Output the [X, Y] coordinate of the center of the cell containing the given text.  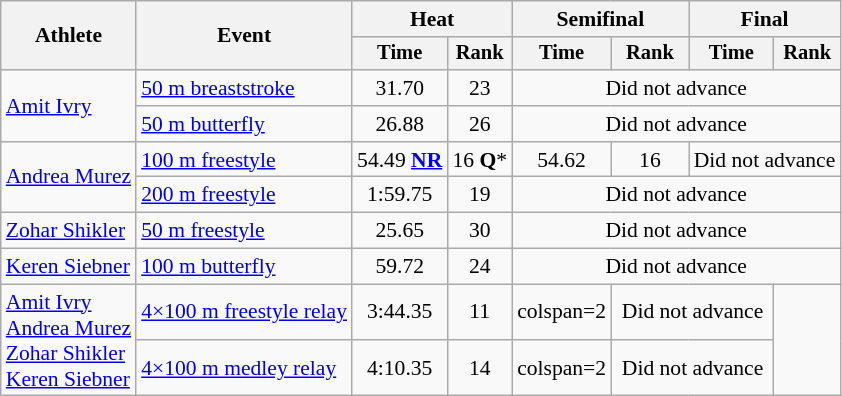
Semifinal [600, 19]
14 [480, 368]
24 [480, 267]
19 [480, 195]
50 m breaststroke [244, 88]
100 m butterfly [244, 267]
Final [765, 19]
4:10.35 [400, 368]
Athlete [68, 36]
16 [650, 160]
4×100 m freestyle relay [244, 312]
200 m freestyle [244, 195]
Andrea Murez [68, 178]
Keren Siebner [68, 267]
31.70 [400, 88]
54.49 NR [400, 160]
16 Q* [480, 160]
54.62 [562, 160]
11 [480, 312]
Event [244, 36]
26.88 [400, 124]
50 m butterfly [244, 124]
3:44.35 [400, 312]
25.65 [400, 231]
1:59.75 [400, 195]
26 [480, 124]
Amit IvryAndrea MurezZohar ShiklerKeren Siebner [68, 340]
50 m freestyle [244, 231]
4×100 m medley relay [244, 368]
59.72 [400, 267]
Amit Ivry [68, 106]
30 [480, 231]
Heat [432, 19]
23 [480, 88]
Zohar Shikler [68, 231]
100 m freestyle [244, 160]
